Return the [x, y] coordinate for the center point of the cell that contains the specified text.  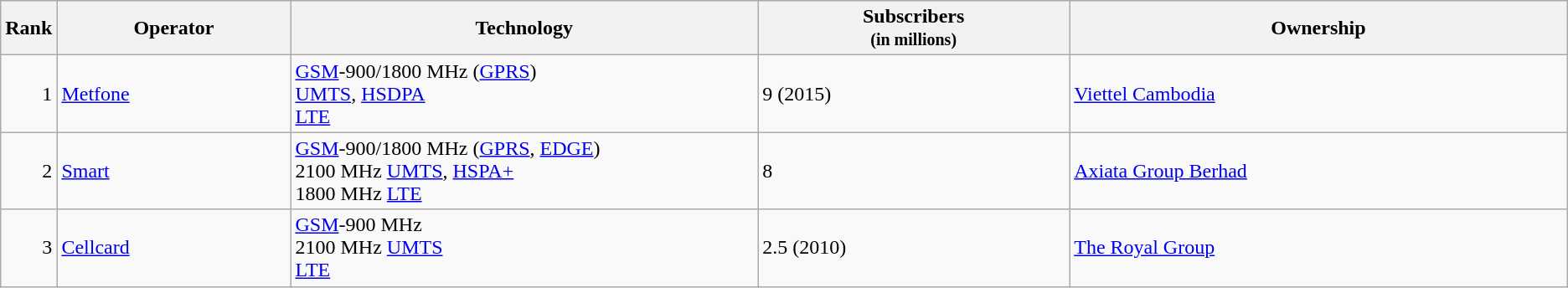
GSM-900/1800 MHz (GPRS)UMTS, HSDPALTE [524, 94]
The Royal Group [1318, 248]
Ownership [1318, 28]
1 [28, 94]
Technology [524, 28]
Smart [174, 171]
Axiata Group Berhad [1318, 171]
GSM-900 MHz2100 MHz UMTSLTE [524, 248]
2.5 (2010) [914, 248]
3 [28, 248]
GSM-900/1800 MHz (GPRS, EDGE)2100 MHz UMTS, HSPA+1800 MHz LTE [524, 171]
9 (2015) [914, 94]
Rank [28, 28]
Metfone [174, 94]
2 [28, 171]
Viettel Cambodia [1318, 94]
Subscribers(in millions) [914, 28]
8 [914, 171]
Cellcard [174, 248]
Operator [174, 28]
